Output the (X, Y) coordinate of the center of the cell containing the given text.  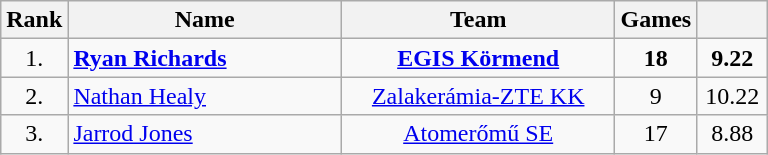
17 (656, 134)
2. (34, 96)
Ryan Richards (205, 58)
1. (34, 58)
8.88 (732, 134)
EGIS Körmend (478, 58)
10.22 (732, 96)
Rank (34, 20)
Name (205, 20)
Jarrod Jones (205, 134)
9 (656, 96)
Games (656, 20)
9.22 (732, 58)
Atomerőmű SE (478, 134)
Nathan Healy (205, 96)
18 (656, 58)
3. (34, 134)
Team (478, 20)
Zalakerámia-ZTE KK (478, 96)
